Find where the given text appears and provide that cell's center as [x, y] coordinate. 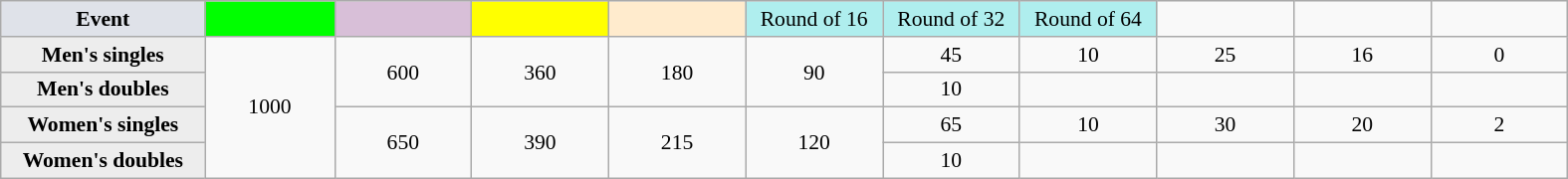
65 [951, 125]
45 [951, 55]
600 [403, 72]
180 [677, 72]
25 [1226, 55]
Men's singles [104, 55]
650 [403, 143]
Event [104, 19]
1000 [270, 107]
Women's doubles [104, 161]
360 [541, 72]
16 [1362, 55]
Round of 16 [814, 19]
Round of 32 [951, 19]
Women's singles [104, 125]
390 [541, 143]
2 [1499, 125]
Round of 64 [1088, 19]
Men's doubles [104, 89]
90 [814, 72]
120 [814, 143]
20 [1362, 125]
215 [677, 143]
30 [1226, 125]
0 [1499, 55]
